Locate the cell with the specified text and output its (X, Y) center coordinate. 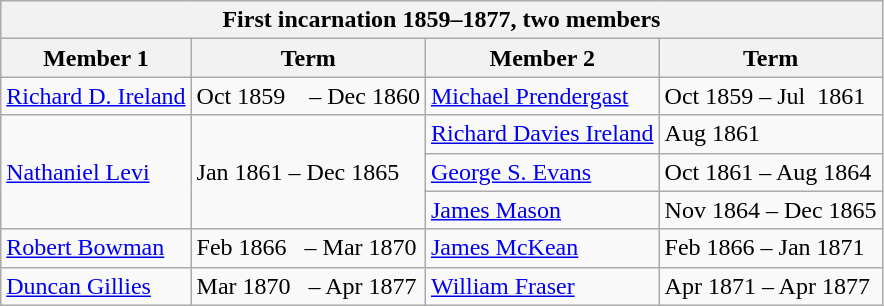
William Fraser (542, 286)
Duncan Gillies (96, 286)
James Mason (542, 210)
Robert Bowman (96, 248)
Nathaniel Levi (96, 172)
Jan 1861 – Dec 1865 (308, 172)
Oct 1859 – Jul 1861 (770, 96)
Mar 1870 – Apr 1877 (308, 286)
Apr 1871 – Apr 1877 (770, 286)
Aug 1861 (770, 134)
Oct 1859 – Dec 1860 (308, 96)
Richard D. Ireland (96, 96)
Member 2 (542, 58)
Feb 1866 – Mar 1870 (308, 248)
Michael Prendergast (542, 96)
Feb 1866 – Jan 1871 (770, 248)
Oct 1861 – Aug 1864 (770, 172)
Richard Davies Ireland (542, 134)
James McKean (542, 248)
First incarnation 1859–1877, two members (442, 20)
George S. Evans (542, 172)
Nov 1864 – Dec 1865 (770, 210)
Member 1 (96, 58)
